Identify which cell holds the provided text, then report its (X, Y) central coordinate. 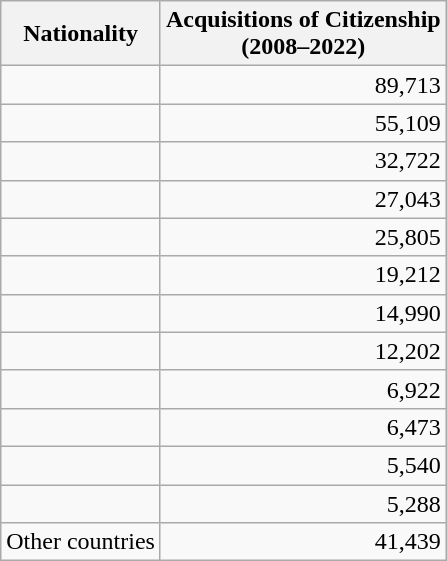
Nationality (81, 34)
Other countries (81, 542)
27,043 (303, 199)
5,288 (303, 503)
5,540 (303, 465)
19,212 (303, 275)
14,990 (303, 313)
Acquisitions of Citizenship(2008–2022) (303, 34)
12,202 (303, 351)
6,922 (303, 389)
25,805 (303, 237)
89,713 (303, 85)
41,439 (303, 542)
6,473 (303, 427)
55,109 (303, 123)
32,722 (303, 161)
